Detect which cell encompasses the target text, then output its (X, Y) center coordinate. 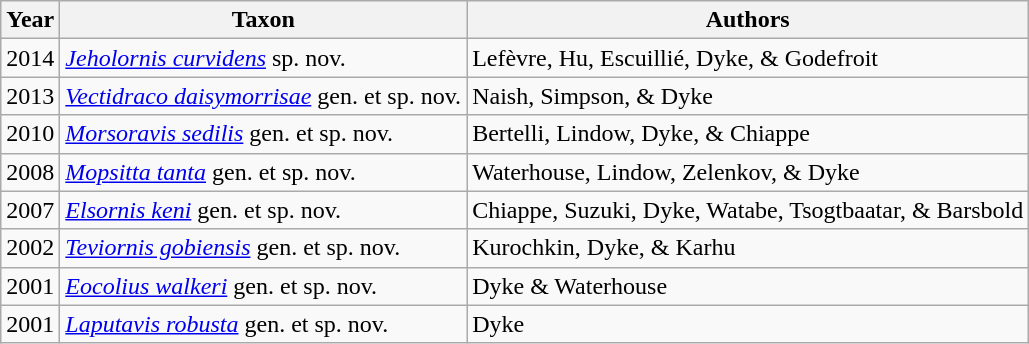
2014 (30, 58)
Teviornis gobiensis gen. et sp. nov. (264, 248)
Taxon (264, 20)
2002 (30, 248)
Bertelli, Lindow, Dyke, & Chiappe (748, 134)
Chiappe, Suzuki, Dyke, Watabe, Tsogtbaatar, & Barsbold (748, 210)
2013 (30, 96)
Elsornis keni gen. et sp. nov. (264, 210)
2008 (30, 172)
Waterhouse, Lindow, Zelenkov, & Dyke (748, 172)
Eocolius walkeri gen. et sp. nov. (264, 286)
Laputavis robusta gen. et sp. nov. (264, 324)
Vectidraco daisymorrisae gen. et sp. nov. (264, 96)
Morsoravis sedilis gen. et sp. nov. (264, 134)
Dyke & Waterhouse (748, 286)
2010 (30, 134)
Authors (748, 20)
Jeholornis curvidens sp. nov. (264, 58)
Year (30, 20)
Lefèvre, Hu, Escuillié, Dyke, & Godefroit (748, 58)
Naish, Simpson, & Dyke (748, 96)
2007 (30, 210)
Kurochkin, Dyke, & Karhu (748, 248)
Mopsitta tanta gen. et sp. nov. (264, 172)
Dyke (748, 324)
